Determine the (x, y) coordinate at the center of the cell enclosing the given text.  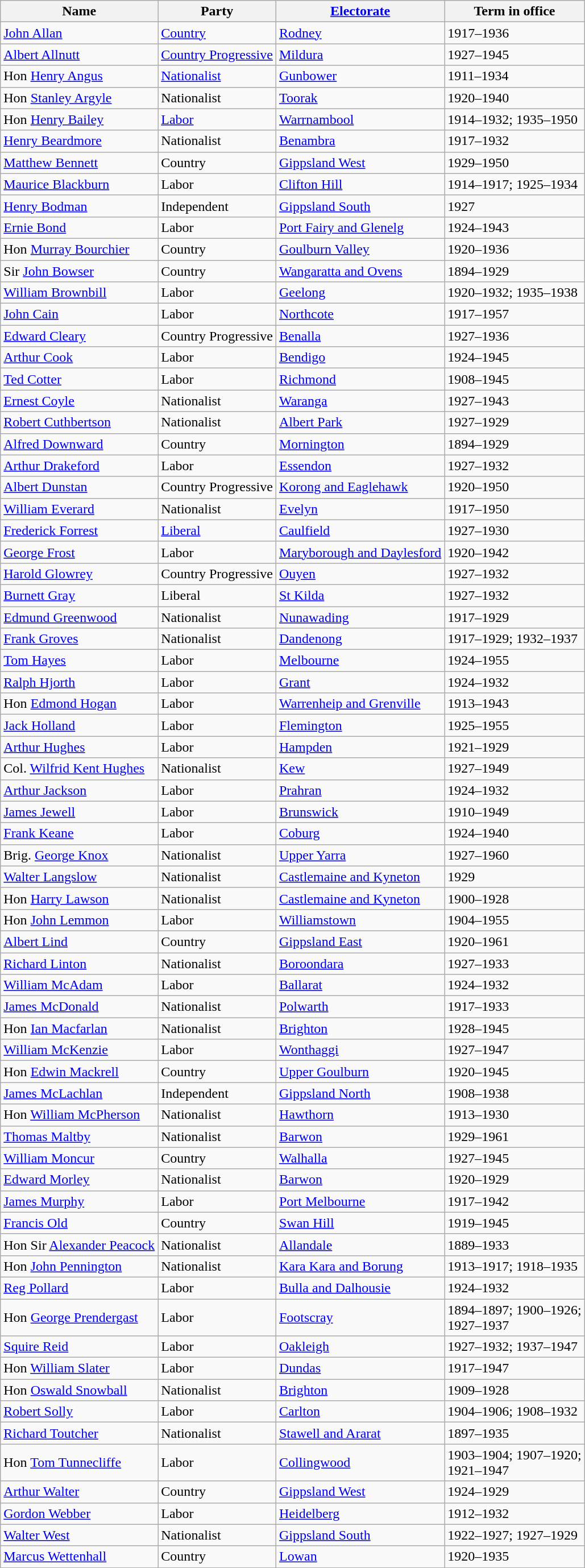
Hon Oswald Snowball (80, 1390)
Gippsland North (360, 1093)
Hon William Slater (80, 1368)
Melbourne (360, 661)
1917–1933 (515, 1007)
Goulburn Valley (360, 249)
Edmund Greenwood (80, 617)
Term in office (515, 11)
1929–1950 (515, 163)
1900–1928 (515, 898)
Waranga (360, 401)
1927 (515, 206)
Dundas (360, 1368)
1894–1897; 1900–1926;1927–1937 (515, 1317)
Frank Keane (80, 833)
Port Melbourne (360, 1201)
Brunswick (360, 812)
1924–1955 (515, 661)
Ouyen (360, 574)
Marcus Wettenhall (80, 1557)
Toorak (360, 98)
William McAdam (80, 985)
1924–1943 (515, 227)
James McDonald (80, 1007)
1920–1935 (515, 1557)
Gippsland East (360, 941)
1897–1935 (515, 1433)
Maurice Blackburn (80, 184)
1920–1942 (515, 552)
Arthur Jackson (80, 790)
John Allan (80, 33)
1920–1936 (515, 249)
Gordon Webber (80, 1513)
Albert Dunstan (80, 487)
Hon George Prendergast (80, 1317)
1928–1945 (515, 1028)
Tom Hayes (80, 661)
Polwarth (360, 1007)
Warrnambool (360, 119)
Port Fairy and Glenelg (360, 227)
1908–1938 (515, 1093)
Gunbower (360, 76)
William Brownbill (80, 293)
Burnett Gray (80, 595)
1925–1955 (515, 725)
Kew (360, 769)
James Jewell (80, 812)
1927–1947 (515, 1050)
Evelyn (360, 509)
1889–1933 (515, 1245)
Maryborough and Daylesford (360, 552)
Warrenheip and Grenville (360, 704)
Richmond (360, 379)
Albert Park (360, 422)
1924–1945 (515, 358)
Albert Lind (80, 941)
Robert Cuthbertson (80, 422)
1920–1950 (515, 487)
1927–1960 (515, 855)
1929 (515, 877)
1927–1949 (515, 769)
Arthur Walter (80, 1492)
Geelong (360, 293)
1917–1936 (515, 33)
Matthew Bennett (80, 163)
Hon William McPherson (80, 1115)
Hon John Lemmon (80, 920)
Wangaratta and Ovens (360, 271)
Henry Beardmore (80, 141)
Albert Allnutt (80, 55)
Williamstown (360, 920)
Prahran (360, 790)
Francis Old (80, 1223)
Mornington (360, 444)
Upper Goulburn (360, 1072)
1913–1930 (515, 1115)
Boroondara (360, 964)
Robert Solly (80, 1412)
1917–1950 (515, 509)
Hon Murray Bourchier (80, 249)
Walhalla (360, 1158)
Col. Wilfrid Kent Hughes (80, 769)
1908–1945 (515, 379)
Hon Edmond Hogan (80, 704)
John Cain (80, 314)
Nunawading (360, 617)
1927–1936 (515, 336)
Harold Glowrey (80, 574)
William Moncur (80, 1158)
1927–1929 (515, 422)
Oakleigh (360, 1347)
Hon Harry Lawson (80, 898)
Hon Tom Tunnecliffe (80, 1462)
1922–1927; 1927–1929 (515, 1535)
Thomas Maltby (80, 1136)
Korong and Eaglehawk (360, 487)
1910–1949 (515, 812)
1927–1932; 1937–1947 (515, 1347)
Allandale (360, 1245)
1919–1945 (515, 1223)
1904–1955 (515, 920)
Frederick Forrest (80, 530)
Kara Kara and Borung (360, 1266)
1917–1947 (515, 1368)
1914–1932; 1935–1950 (515, 119)
William Everard (80, 509)
Grant (360, 682)
Essendon (360, 466)
Swan Hill (360, 1223)
Wonthaggi (360, 1050)
Richard Toutcher (80, 1433)
Dandenong (360, 639)
1924–1940 (515, 833)
1917–1929 (515, 617)
Arthur Hughes (80, 747)
Ernie Bond (80, 227)
Benalla (360, 336)
1913–1943 (515, 704)
Jack Holland (80, 725)
Richard Linton (80, 964)
Collingwood (360, 1462)
1913–1917; 1918–1935 (515, 1266)
Flemington (360, 725)
1927–1930 (515, 530)
1917–1932 (515, 141)
Bendigo (360, 358)
Rodney (360, 33)
Walter Langslow (80, 877)
Northcote (360, 314)
Hon Ian Macfarlan (80, 1028)
1920–1932; 1935–1938 (515, 293)
1903–1904; 1907–1920;1921–1947 (515, 1462)
Ernest Coyle (80, 401)
1904–1906; 1908–1932 (515, 1412)
Bulla and Dalhousie (360, 1288)
1911–1934 (515, 76)
1917–1942 (515, 1201)
Benambra (360, 141)
1909–1928 (515, 1390)
Edward Cleary (80, 336)
Party (217, 11)
Hon Henry Angus (80, 76)
1920–1940 (515, 98)
William McKenzie (80, 1050)
George Frost (80, 552)
Ralph Hjorth (80, 682)
1927–1943 (515, 401)
Upper Yarra (360, 855)
Caulfield (360, 530)
Hon Edwin Mackrell (80, 1072)
1924–1929 (515, 1492)
Electorate (360, 11)
1920–1929 (515, 1180)
Ted Cotter (80, 379)
Lowan (360, 1557)
Hon Stanley Argyle (80, 98)
Alfred Downward (80, 444)
1929–1961 (515, 1136)
Footscray (360, 1317)
1921–1929 (515, 747)
Sir John Bowser (80, 271)
Reg Pollard (80, 1288)
Stawell and Ararat (360, 1433)
Squire Reid (80, 1347)
Ballarat (360, 985)
1912–1932 (515, 1513)
1917–1957 (515, 314)
1920–1961 (515, 941)
St Kilda (360, 595)
Hon John Pennington (80, 1266)
James Murphy (80, 1201)
Arthur Cook (80, 358)
Carlton (360, 1412)
Brig. George Knox (80, 855)
Heidelberg (360, 1513)
James McLachlan (80, 1093)
Henry Bodman (80, 206)
Name (80, 11)
Clifton Hill (360, 184)
1917–1929; 1932–1937 (515, 639)
1927–1933 (515, 964)
1914–1917; 1925–1934 (515, 184)
Edward Morley (80, 1180)
Arthur Drakeford (80, 466)
Coburg (360, 833)
Mildura (360, 55)
1920–1945 (515, 1072)
Frank Groves (80, 639)
Hon Sir Alexander Peacock (80, 1245)
Hampden (360, 747)
Walter West (80, 1535)
Hon Henry Bailey (80, 119)
Hawthorn (360, 1115)
